For the text-containing cell, return its midpoint in (X, Y) coordinate format. 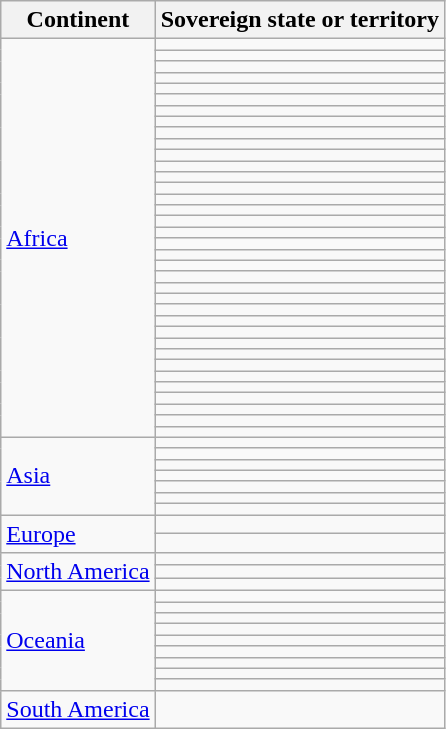
Sovereign state or territory (300, 20)
Oceania (78, 641)
North America (78, 572)
Africa (78, 238)
Europe (78, 533)
South America (78, 709)
Asia (78, 476)
Continent (78, 20)
